Search for the cell housing the specified text and yield its (X, Y) center coordinate. 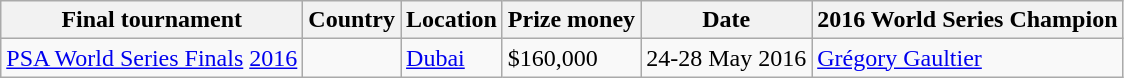
Country (352, 20)
Grégory Gaultier (968, 58)
$160,000 (571, 58)
Final tournament (152, 20)
Date (726, 20)
Dubai (452, 58)
Location (452, 20)
24-28 May 2016 (726, 58)
2016 World Series Champion (968, 20)
Prize money (571, 20)
PSA World Series Finals 2016 (152, 58)
